Scan for the cell matching the given text and deliver its (X, Y) coordinate at center. 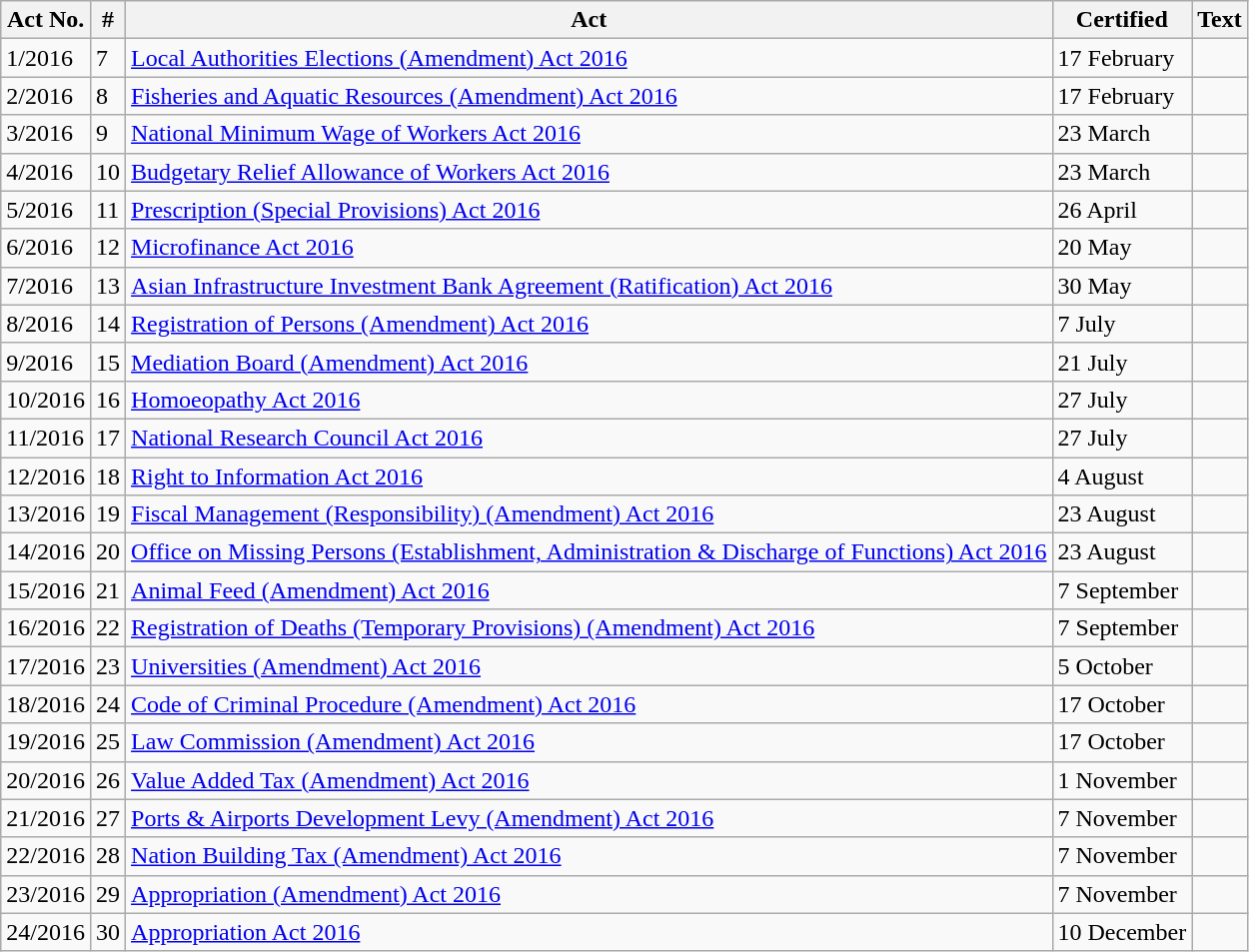
Animal Feed (Amendment) Act 2016 (590, 590)
17/2016 (46, 666)
11 (108, 210)
Law Commission (Amendment) Act 2016 (590, 742)
20/2016 (46, 780)
10 December (1122, 932)
Local Authorities Elections (Amendment) Act 2016 (590, 58)
20 May (1122, 248)
7 (108, 58)
Appropriation (Amendment) Act 2016 (590, 894)
7 July (1122, 324)
19 (108, 514)
6/2016 (46, 248)
16/2016 (46, 628)
24/2016 (46, 932)
Mediation Board (Amendment) Act 2016 (590, 362)
National Research Council Act 2016 (590, 438)
26 (108, 780)
14 (108, 324)
17 (108, 438)
21 (108, 590)
15/2016 (46, 590)
12/2016 (46, 476)
Act No. (46, 20)
Right to Information Act 2016 (590, 476)
26 April (1122, 210)
Value Added Tax (Amendment) Act 2016 (590, 780)
Nation Building Tax (Amendment) Act 2016 (590, 856)
# (108, 20)
27 (108, 818)
4 August (1122, 476)
30 May (1122, 286)
29 (108, 894)
Fisheries and Aquatic Resources (Amendment) Act 2016 (590, 96)
Prescription (Special Provisions) Act 2016 (590, 210)
23 (108, 666)
12 (108, 248)
Appropriation Act 2016 (590, 932)
28 (108, 856)
15 (108, 362)
1/2016 (46, 58)
10/2016 (46, 400)
11/2016 (46, 438)
3/2016 (46, 134)
Asian Infrastructure Investment Bank Agreement (Ratification) Act 2016 (590, 286)
23/2016 (46, 894)
13/2016 (46, 514)
13 (108, 286)
Fiscal Management (Responsibility) (Amendment) Act 2016 (590, 514)
Office on Missing Persons (Establishment, Administration & Discharge of Functions) Act 2016 (590, 552)
19/2016 (46, 742)
21 July (1122, 362)
14/2016 (46, 552)
1 November (1122, 780)
5/2016 (46, 210)
National Minimum Wage of Workers Act 2016 (590, 134)
Registration of Persons (Amendment) Act 2016 (590, 324)
Certified (1122, 20)
Text (1220, 20)
30 (108, 932)
10 (108, 172)
8 (108, 96)
25 (108, 742)
Homoeopathy Act 2016 (590, 400)
2/2016 (46, 96)
9/2016 (46, 362)
7/2016 (46, 286)
18/2016 (46, 704)
Microfinance Act 2016 (590, 248)
20 (108, 552)
Budgetary Relief Allowance of Workers Act 2016 (590, 172)
24 (108, 704)
18 (108, 476)
21/2016 (46, 818)
9 (108, 134)
Code of Criminal Procedure (Amendment) Act 2016 (590, 704)
4/2016 (46, 172)
8/2016 (46, 324)
16 (108, 400)
Ports & Airports Development Levy (Amendment) Act 2016 (590, 818)
Universities (Amendment) Act 2016 (590, 666)
22/2016 (46, 856)
Act (590, 20)
Registration of Deaths (Temporary Provisions) (Amendment) Act 2016 (590, 628)
5 October (1122, 666)
22 (108, 628)
